Capture the cell that displays the provided text and extract its (X, Y) central coordinate. 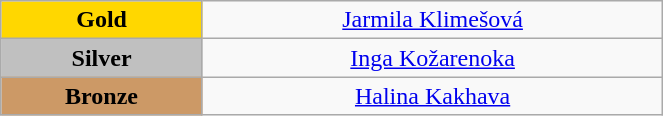
Gold (102, 20)
Halina Kakhava (432, 96)
Inga Kožarenoka (432, 58)
Silver (102, 58)
Jarmila Klimešová (432, 20)
Bronze (102, 96)
